Capture the cell that displays the provided text and extract its (x, y) central coordinate. 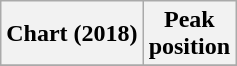
Peakposition (189, 34)
Chart (2018) (72, 34)
